Detect which cell encompasses the target text, then output its [X, Y] center coordinate. 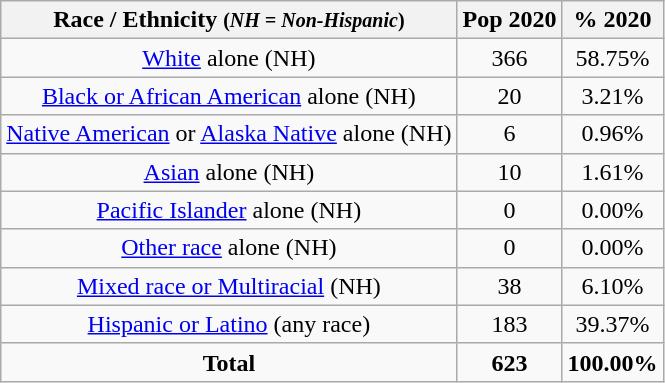
Total [229, 362]
3.21% [612, 96]
Pacific Islander alone (NH) [229, 210]
6.10% [612, 286]
Asian alone (NH) [229, 172]
Mixed race or Multiracial (NH) [229, 286]
100.00% [612, 362]
Hispanic or Latino (any race) [229, 324]
1.61% [612, 172]
Black or African American alone (NH) [229, 96]
Race / Ethnicity (NH = Non-Hispanic) [229, 20]
183 [510, 324]
Native American or Alaska Native alone (NH) [229, 134]
39.37% [612, 324]
Pop 2020 [510, 20]
10 [510, 172]
623 [510, 362]
% 2020 [612, 20]
White alone (NH) [229, 58]
Other race alone (NH) [229, 248]
38 [510, 286]
366 [510, 58]
0.96% [612, 134]
6 [510, 134]
20 [510, 96]
58.75% [612, 58]
